Capture the cell that displays the provided text and extract its [x, y] central coordinate. 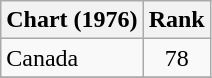
Rank [176, 20]
78 [176, 58]
Canada [72, 58]
Chart (1976) [72, 20]
